Locate the cell with the specified text and output its (x, y) center coordinate. 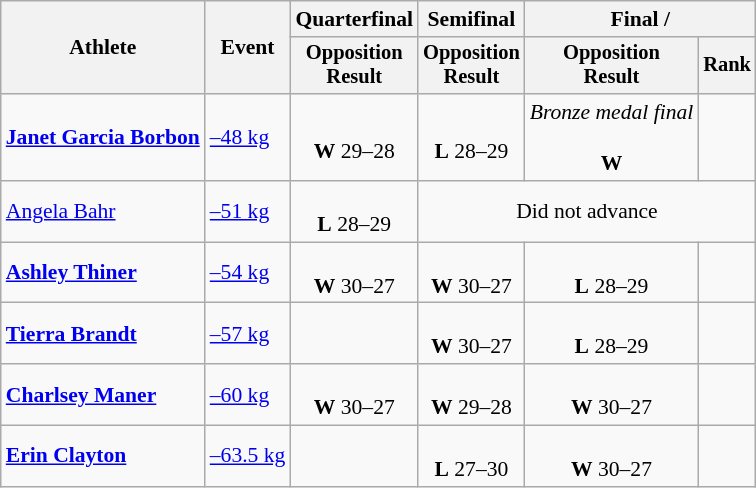
Quarterfinal (354, 19)
Event (248, 48)
–48 kg (248, 138)
Janet Garcia Borbon (103, 138)
–51 kg (248, 212)
–60 kg (248, 394)
Ashley Thiner (103, 272)
–63.5 kg (248, 456)
Erin Clayton (103, 456)
L 27–30 (472, 456)
Angela Bahr (103, 212)
Tierra Brandt (103, 334)
Did not advance (587, 212)
–57 kg (248, 334)
Bronze medal finalW (612, 138)
Final / (640, 19)
Athlete (103, 48)
Rank (727, 66)
Semifinal (472, 19)
Charlsey Maner (103, 394)
–54 kg (248, 272)
